Output the (X, Y) coordinate of the center of the cell containing the given text.  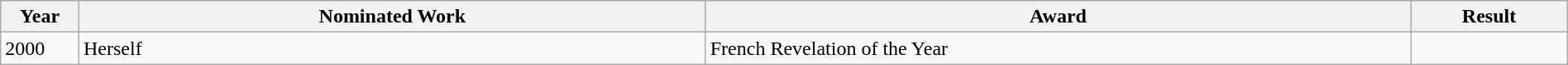
2000 (40, 48)
Nominated Work (392, 17)
French Revelation of the Year (1059, 48)
Result (1489, 17)
Year (40, 17)
Award (1059, 17)
Herself (392, 48)
